For the text-containing cell, return its midpoint in [X, Y] coordinate format. 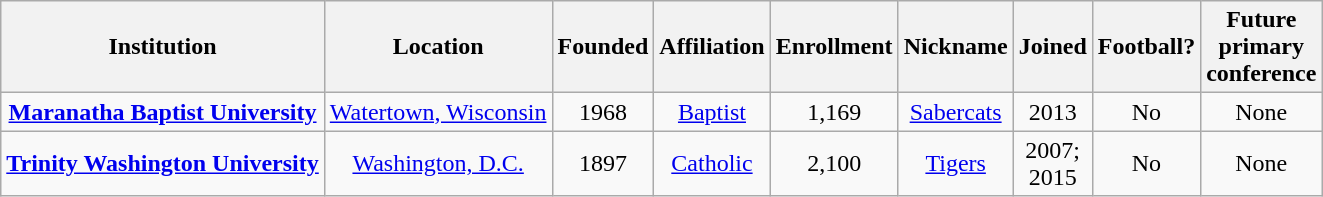
1897 [603, 164]
Joined [1052, 47]
Catholic [712, 164]
2013 [1052, 112]
2,100 [834, 164]
2007;2015 [1052, 164]
Enrollment [834, 47]
Football? [1146, 47]
Maranatha Baptist University [163, 112]
Futureprimaryconference [1262, 47]
Tigers [956, 164]
Nickname [956, 47]
Institution [163, 47]
1968 [603, 112]
Washington, D.C. [438, 164]
Watertown, Wisconsin [438, 112]
Location [438, 47]
Baptist [712, 112]
Sabercats [956, 112]
1,169 [834, 112]
Founded [603, 47]
Affiliation [712, 47]
Trinity Washington University [163, 164]
